Extract the [x, y] coordinate from the center of the cell holding the provided text.  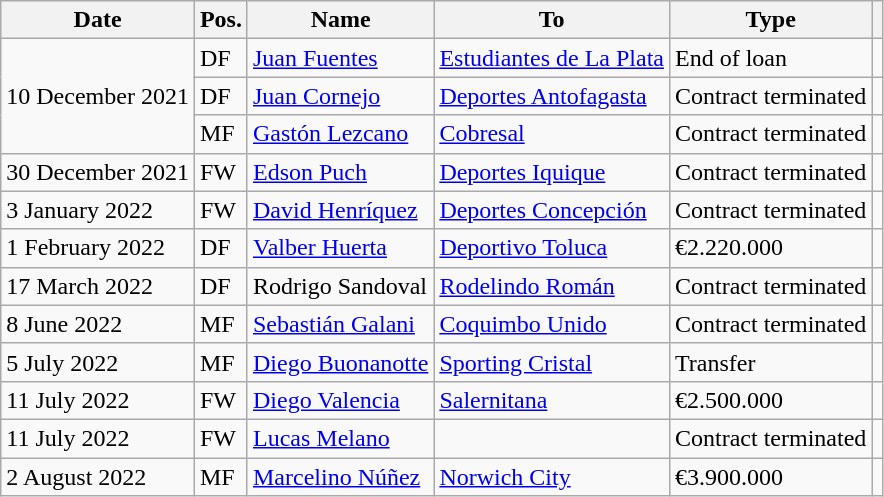
Lucas Melano [340, 438]
Deportes Antofagasta [552, 96]
2 August 2022 [98, 477]
To [552, 20]
Sebastián Galani [340, 324]
8 June 2022 [98, 324]
Type [771, 20]
Transfer [771, 362]
€2.220.000 [771, 248]
5 July 2022 [98, 362]
Edson Puch [340, 172]
Rodrigo Sandoval [340, 286]
Deportivo Toluca [552, 248]
Juan Cornejo [340, 96]
17 March 2022 [98, 286]
3 January 2022 [98, 210]
€3.900.000 [771, 477]
Cobresal [552, 134]
Estudiantes de La Plata [552, 58]
€2.500.000 [771, 400]
Marcelino Núñez [340, 477]
Diego Valencia [340, 400]
Rodelindo Román [552, 286]
End of loan [771, 58]
30 December 2021 [98, 172]
Deportes Iquique [552, 172]
Valber Huerta [340, 248]
Diego Buonanotte [340, 362]
Gastón Lezcano [340, 134]
Name [340, 20]
Deportes Concepción [552, 210]
Date [98, 20]
Sporting Cristal [552, 362]
Juan Fuentes [340, 58]
1 February 2022 [98, 248]
David Henríquez [340, 210]
Norwich City [552, 477]
Coquimbo Unido [552, 324]
Salernitana [552, 400]
10 December 2021 [98, 96]
Pos. [220, 20]
